Extract the (x, y) coordinate from the center of the cell holding the provided text.  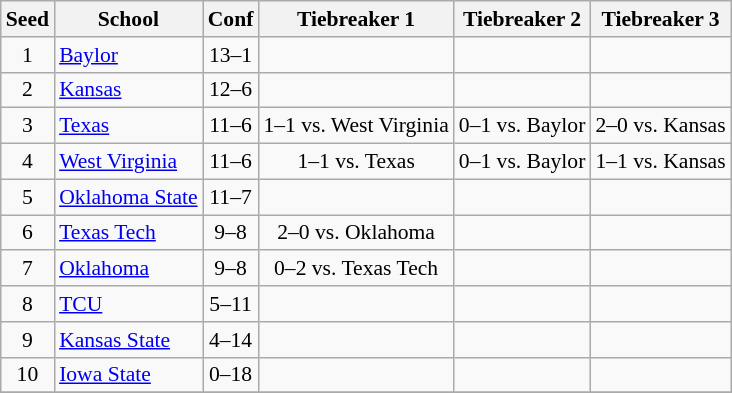
Conf (231, 19)
8 (28, 304)
1–1 vs. Kansas (660, 162)
4–14 (231, 340)
Kansas (128, 90)
Tiebreaker 3 (660, 19)
School (128, 19)
1 (28, 55)
6 (28, 233)
West Virginia (128, 162)
Kansas State (128, 340)
Texas Tech (128, 233)
2 (28, 90)
Oklahoma (128, 269)
5–11 (231, 304)
3 (28, 126)
Baylor (128, 55)
Seed (28, 19)
4 (28, 162)
TCU (128, 304)
7 (28, 269)
5 (28, 197)
0–18 (231, 375)
1–1 vs. West Virginia (356, 126)
10 (28, 375)
2–0 vs. Kansas (660, 126)
Texas (128, 126)
Tiebreaker 2 (522, 19)
11–7 (231, 197)
13–1 (231, 55)
Oklahoma State (128, 197)
0–2 vs. Texas Tech (356, 269)
1–1 vs. Texas (356, 162)
Tiebreaker 1 (356, 19)
2–0 vs. Oklahoma (356, 233)
12–6 (231, 90)
9 (28, 340)
Iowa State (128, 375)
